Capture the cell that displays the provided text and extract its (X, Y) central coordinate. 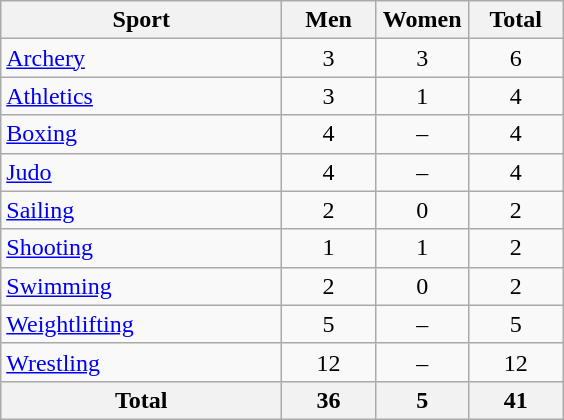
41 (516, 400)
Wrestling (142, 362)
Sailing (142, 210)
Archery (142, 58)
Men (329, 20)
Weightlifting (142, 324)
Judo (142, 172)
Athletics (142, 96)
Women (422, 20)
Sport (142, 20)
Swimming (142, 286)
36 (329, 400)
Boxing (142, 134)
6 (516, 58)
Shooting (142, 248)
